Pinpoint the cell where the given text exists, returning its (X, Y) midpoint coordinate. 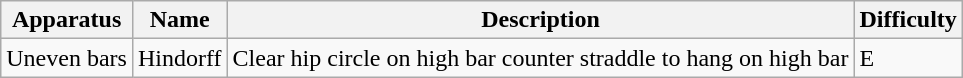
E (908, 58)
Description (540, 20)
Apparatus (67, 20)
Uneven bars (67, 58)
Name (180, 20)
Hindorff (180, 58)
Clear hip circle on high bar counter straddle to hang on high bar (540, 58)
Difficulty (908, 20)
